Return [x, y] of the center of cell containing provided text 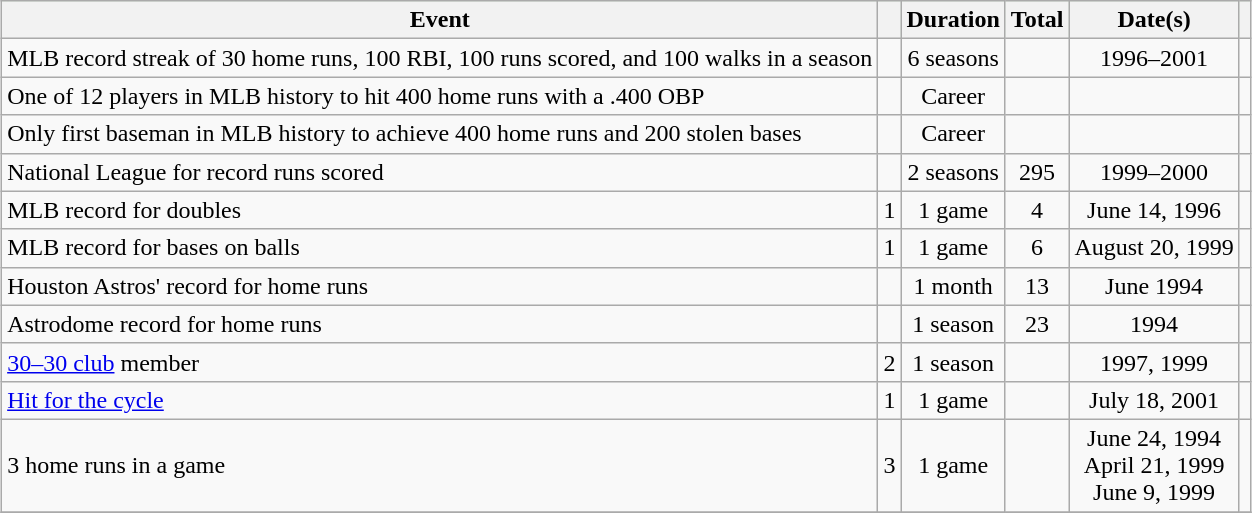
June 24, 1994 April 21, 1999 June 9, 1999 [1154, 465]
Hit for the cycle [440, 400]
295 [1037, 172]
National League for record runs scored [440, 172]
4 [1037, 210]
Total [1037, 20]
June 1994 [1154, 286]
1997, 1999 [1154, 362]
3 [890, 465]
13 [1037, 286]
Only first baseman in MLB history to achieve 400 home runs and 200 stolen bases [440, 134]
Houston Astros' record for home runs [440, 286]
June 14, 1996 [1154, 210]
1996–2001 [1154, 58]
Event [440, 20]
MLB record for doubles [440, 210]
2 [890, 362]
3 home runs in a game [440, 465]
Date(s) [1154, 20]
August 20, 1999 [1154, 248]
MLB record for bases on balls [440, 248]
6 seasons [953, 58]
2 seasons [953, 172]
Astrodome record for home runs [440, 324]
MLB record streak of 30 home runs, 100 RBI, 100 runs scored, and 100 walks in a season [440, 58]
July 18, 2001 [1154, 400]
1 month [953, 286]
One of 12 players in MLB history to hit 400 home runs with a .400 OBP [440, 96]
30–30 club member [440, 362]
Duration [953, 20]
1994 [1154, 324]
6 [1037, 248]
23 [1037, 324]
1999–2000 [1154, 172]
